Locate the cell with the specified text and output its (X, Y) center coordinate. 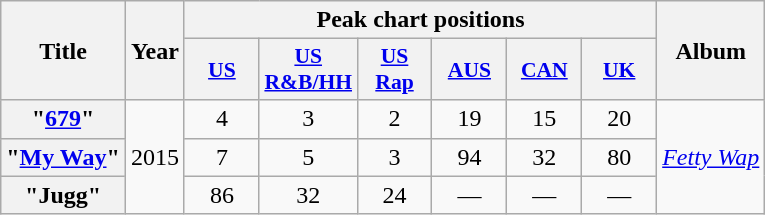
US (222, 70)
7 (222, 157)
19 (470, 119)
Fetty Wap (711, 157)
24 (394, 195)
2 (394, 119)
"My Way" (64, 157)
USR&B/HH (308, 70)
AUS (470, 70)
Peak chart positions (420, 20)
15 (544, 119)
USRap (394, 70)
"679" (64, 119)
80 (620, 157)
CAN (544, 70)
20 (620, 119)
UK (620, 70)
"Jugg" (64, 195)
5 (308, 157)
Album (711, 50)
Year (154, 50)
94 (470, 157)
86 (222, 195)
4 (222, 119)
2015 (154, 157)
Title (64, 50)
